Locate the cell with the specified text and output its [x, y] center coordinate. 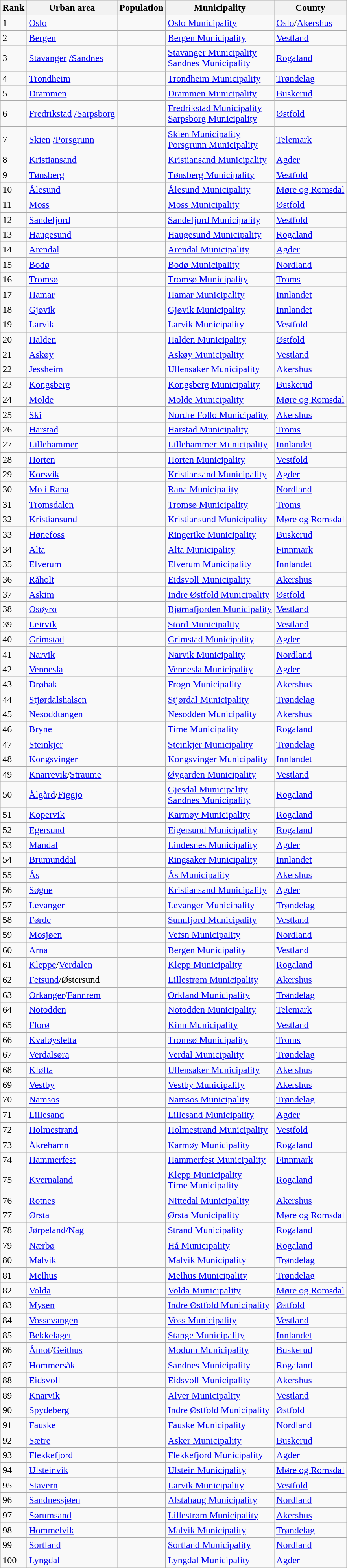
Vossevangen [72, 1320]
Volda Municipality [220, 1290]
Askim [72, 594]
Kongsvinger Municipality [220, 759]
Bjørnafjorden Municipality [220, 609]
Lindesnes Municipality [220, 845]
Ålesund [72, 189]
Åkrehamn [72, 1145]
Tønsberg [72, 174]
52 [13, 830]
Melhus Municipality [220, 1275]
Oslo [72, 23]
32 [13, 520]
Bekkelaget [72, 1335]
20 [13, 340]
59 [13, 935]
Jørpeland/Nag [72, 1230]
9 [13, 174]
Verdal Municipality [220, 1055]
Rotnes [72, 1200]
75 [13, 1180]
Drøbak [72, 684]
Elverum Municipality [220, 564]
16 [13, 280]
Horten [72, 460]
Lillesand Municipality [220, 1115]
Frogn Municipality [220, 684]
73 [13, 1145]
27 [13, 444]
Sætre [72, 1440]
Hommersåk [72, 1365]
94 [13, 1470]
Holmestrand Municipality [220, 1130]
Nordre Follo Municipality [220, 414]
58 [13, 920]
65 [13, 1025]
Drammen Municipality [220, 93]
Vennesla [72, 669]
Tønsberg Municipality [220, 174]
Haugesund [72, 235]
Ålesund Municipality [220, 189]
60 [13, 950]
Ålgård/Figgjo [72, 795]
Sandnes Municipality [220, 1365]
53 [13, 845]
78 [13, 1230]
Søgne [72, 890]
Horten Municipality [220, 460]
10 [13, 189]
Åmot/Geithus [72, 1350]
Harstad [72, 429]
Arna [72, 950]
Fauske [72, 1425]
Korsvik [72, 475]
64 [13, 1010]
Brumunddal [72, 860]
Klepp MunicipalityTime Municipality [220, 1180]
99 [13, 1545]
Urban area [72, 8]
Fetsund/Østersund [72, 980]
Namsos Municipality [220, 1100]
Tromsdalen [72, 505]
82 [13, 1290]
45 [13, 714]
Vennesla Municipality [220, 669]
Orkland Municipality [220, 995]
Strand Municipality [220, 1230]
44 [13, 699]
38 [13, 609]
42 [13, 669]
Elverum [72, 564]
96 [13, 1500]
Hønefoss [72, 534]
Steinkjer [72, 744]
Ulsteinvik [72, 1470]
Municipality [220, 8]
Oslo/Akershus [310, 23]
Nesodden Municipality [220, 714]
Mandal [72, 845]
Stavanger MunicipalitySandnes Municipality [220, 58]
41 [13, 654]
Stange Municipality [220, 1335]
Molde Municipality [220, 399]
Modum Municipality [220, 1350]
Øygarden Municipality [220, 774]
Bergen [72, 38]
Førde [72, 920]
Kinn Municipality [220, 1025]
Lillesand [72, 1115]
34 [13, 549]
54 [13, 860]
Time Municipality [220, 729]
Narvik [72, 654]
Nesoddtangen [72, 714]
Oslo Municipality [220, 23]
Kvernaland [72, 1180]
46 [13, 729]
81 [13, 1275]
25 [13, 414]
Alta [72, 549]
Malvik [72, 1260]
Arendal Municipality [220, 250]
Moss [72, 204]
13 [13, 235]
29 [13, 475]
Larvik [72, 325]
Vestby [72, 1085]
95 [13, 1485]
Ørsta [72, 1215]
Fauske Municipality [220, 1425]
Kopervik [72, 815]
Egersund [72, 830]
Hammerfest [72, 1160]
23 [13, 384]
90 [13, 1410]
76 [13, 1200]
Skien MunicipalityPorsgrunn Municipality [220, 139]
Sandefjord [72, 219]
Flekkefjord [72, 1455]
Gjøvik [72, 310]
79 [13, 1245]
Kristiansund Municipality [220, 520]
Knarvik [72, 1395]
28 [13, 460]
85 [13, 1335]
Grimstad Municipality [220, 639]
86 [13, 1350]
Stord Municipality [220, 624]
Sandefjord Municipality [220, 219]
12 [13, 219]
62 [13, 980]
Halden Municipality [220, 340]
Narvik Municipality [220, 654]
Askøy Municipality [220, 354]
74 [13, 1160]
Verdalsøra [72, 1055]
15 [13, 265]
83 [13, 1305]
Hamar Municipality [220, 295]
88 [13, 1380]
Tromsø [72, 280]
Ringsaker Municipality [220, 860]
Levanger Municipality [220, 905]
Lillehammer [72, 444]
Skien /Porsgrunn [72, 139]
Kløfta [72, 1070]
Volda [72, 1290]
63 [13, 995]
Bryne [72, 729]
Holmestrand [72, 1130]
Ski [72, 414]
11 [13, 204]
Alta Municipality [220, 549]
Harstad Municipality [220, 429]
County [310, 8]
6 [13, 113]
Trondheim [72, 78]
Kongsvinger [72, 759]
87 [13, 1365]
Mo i Rana [72, 490]
Lyngdal [72, 1560]
55 [13, 875]
Vestby Municipality [220, 1085]
Mosjøen [72, 935]
7 [13, 139]
8 [13, 160]
98 [13, 1530]
84 [13, 1320]
3 [13, 58]
Jessheim [72, 369]
Bodø [72, 265]
Kvaløysletta [72, 1040]
39 [13, 624]
Namsos [72, 1100]
5 [13, 93]
71 [13, 1115]
Ørsta Municipality [220, 1215]
37 [13, 594]
24 [13, 399]
Bodø Municipality [220, 265]
Askøy [72, 354]
Osøyro [72, 609]
40 [13, 639]
91 [13, 1425]
43 [13, 684]
Spydeberg [72, 1410]
50 [13, 795]
4 [13, 78]
33 [13, 534]
Kongsberg [72, 384]
Gjøvik Municipality [220, 310]
Hammerfest Municipality [220, 1160]
Halden [72, 340]
Alstahaug Municipality [220, 1500]
66 [13, 1040]
77 [13, 1215]
Fredrikstad MunicipalitySarpsborg Municipality [220, 113]
Lyngdal Municipality [220, 1560]
Ås [72, 875]
57 [13, 905]
Klepp Municipality [220, 965]
Haugesund Municipality [220, 235]
Lillehammer Municipality [220, 444]
Asker Municipality [220, 1440]
Kongsberg Municipality [220, 384]
Notodden [72, 1010]
Kristiansund [72, 520]
Melhus [72, 1275]
Florø [72, 1025]
Gjesdal MunicipalitySandnes Municipality [220, 795]
Eidsvoll [72, 1380]
Fredrikstad /Sarpsborg [72, 113]
Leirvik [72, 624]
22 [13, 369]
47 [13, 744]
70 [13, 1100]
67 [13, 1055]
Ulstein Municipality [220, 1470]
Hå Municipality [220, 1245]
Rank [13, 8]
31 [13, 505]
100 [13, 1560]
56 [13, 890]
35 [13, 564]
Sortland Municipality [220, 1545]
61 [13, 965]
Flekkefjord Municipality [220, 1455]
Eigersund Municipality [220, 830]
Orkanger/Fannrem [72, 995]
Voss Municipality [220, 1320]
Trondheim Municipality [220, 78]
19 [13, 325]
17 [13, 295]
97 [13, 1515]
14 [13, 250]
Stavanger /Sandnes [72, 58]
Kristiansand [72, 160]
Kleppe/Verdalen [72, 965]
Ringerike Municipality [220, 534]
68 [13, 1070]
89 [13, 1395]
Sunnfjord Municipality [220, 920]
Ås Municipality [220, 875]
Population [142, 8]
Notodden Municipality [220, 1010]
Nittedal Municipality [220, 1200]
Stavern [72, 1485]
18 [13, 310]
Vefsn Municipality [220, 935]
Råholt [72, 579]
Moss Municipality [220, 204]
51 [13, 815]
Levanger [72, 905]
Steinkjer Municipality [220, 744]
Sortland [72, 1545]
Sandnessjøen [72, 1500]
30 [13, 490]
69 [13, 1085]
Nærbø [72, 1245]
Rana Municipality [220, 490]
21 [13, 354]
Molde [72, 399]
Grimstad [72, 639]
Mysen [72, 1305]
Hommelvik [72, 1530]
2 [13, 38]
Stjørdalshalsen [72, 699]
Drammen [72, 93]
Arendal [72, 250]
Knarrevik/Straume [72, 774]
Alver Municipality [220, 1395]
49 [13, 774]
36 [13, 579]
1 [13, 23]
48 [13, 759]
80 [13, 1260]
Hamar [72, 295]
92 [13, 1440]
26 [13, 429]
Sørumsand [72, 1515]
93 [13, 1455]
Stjørdal Municipality [220, 699]
72 [13, 1130]
